Output the [x, y] coordinate of the center of the cell containing the given text.  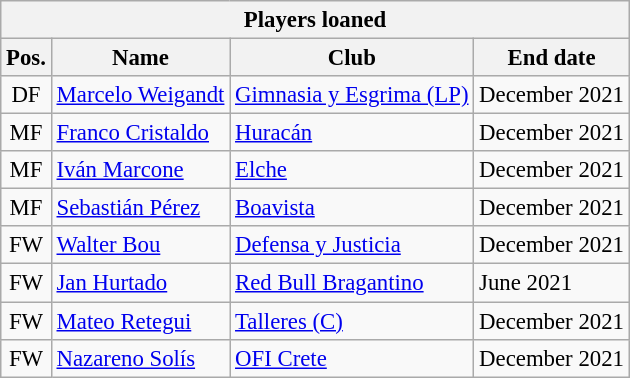
Jan Hurtado [140, 283]
Players loaned [316, 20]
Boavista [352, 208]
Mateo Retegui [140, 321]
Sebastián Pérez [140, 208]
Elche [352, 170]
Club [352, 58]
Huracán [352, 133]
June 2021 [552, 283]
Walter Bou [140, 245]
Franco Cristaldo [140, 133]
Nazareno Solís [140, 358]
Talleres (C) [352, 321]
Pos. [26, 58]
Defensa y Justicia [352, 245]
End date [552, 58]
Gimnasia y Esgrima (LP) [352, 95]
Name [140, 58]
DF [26, 95]
Iván Marcone [140, 170]
Red Bull Bragantino [352, 283]
Marcelo Weigandt [140, 95]
OFI Crete [352, 358]
